Identify which cell holds the provided text, then report its (X, Y) central coordinate. 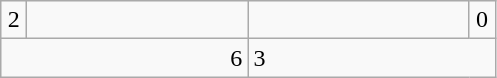
6 (124, 58)
2 (14, 20)
3 (372, 58)
0 (482, 20)
